Output the (x, y) coordinate of the center of the cell containing the given text.  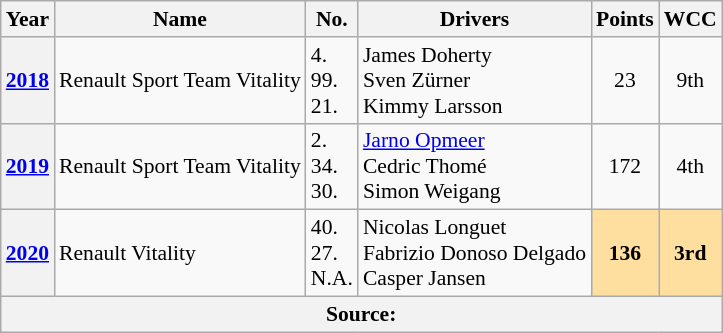
Jarno Opmeer Cedric Thomé Simon Weigang (474, 166)
3rd (690, 254)
No. (332, 19)
Year (28, 19)
Drivers (474, 19)
2019 (28, 166)
James Doherty Sven Zürner Kimmy Larsson (474, 80)
4th (690, 166)
23 (625, 80)
Name (180, 19)
WCC (690, 19)
Source: (362, 315)
2.34.30. (332, 166)
2018 (28, 80)
4.99.21. (332, 80)
Points (625, 19)
40.27.N.A. (332, 254)
136 (625, 254)
Nicolas Longuet Fabrizio Donoso Delgado Casper Jansen (474, 254)
9th (690, 80)
Renault Vitality (180, 254)
172 (625, 166)
2020 (28, 254)
